Pinpoint the cell where the given text exists, returning its [X, Y] midpoint coordinate. 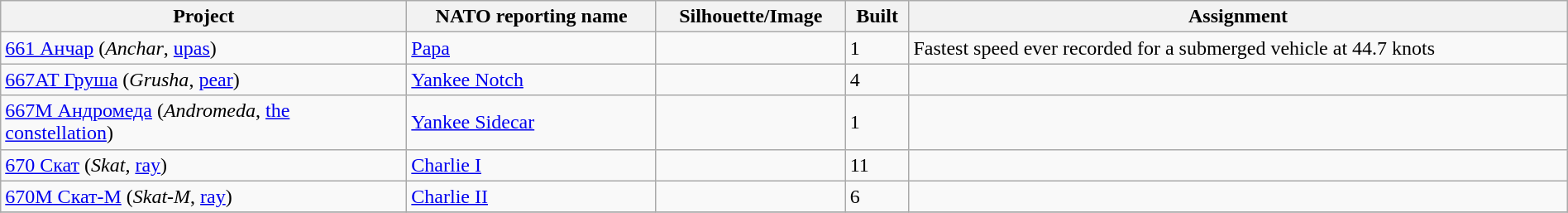
Fastest speed ever recorded for a submerged vehicle at 44.7 knots [1238, 48]
Built [877, 17]
Assignment [1238, 17]
670M Скат-М (Skat-M, ray) [203, 196]
Silhouette/Image [751, 17]
Yankee Notch [532, 80]
667M Андромеда (Andromeda, the constellation) [203, 123]
11 [877, 165]
Charlie II [532, 196]
NATO reporting name [532, 17]
6 [877, 196]
Project [203, 17]
661 Анчар (Anchar, upas) [203, 48]
Papa [532, 48]
4 [877, 80]
Yankee Sidecar [532, 123]
670 Скат (Skat, ray) [203, 165]
667AT Груша (Grusha, pear) [203, 80]
Charlie I [532, 165]
